Search for the cell housing the specified text and yield its [X, Y] center coordinate. 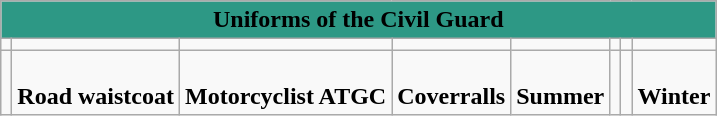
Summer [560, 82]
Uniforms of the Civil Guard [358, 20]
Winter [674, 82]
Road waistcoat [96, 82]
Coverralls [452, 82]
Motorcyclist ATGC [286, 82]
